Capture the cell that displays the provided text and extract its (x, y) central coordinate. 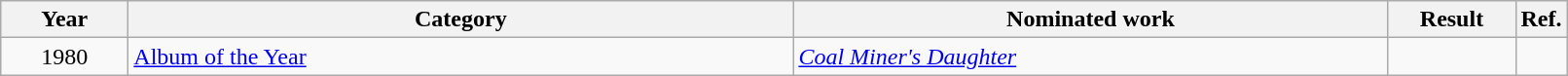
Album of the Year (461, 57)
Result (1452, 19)
Category (461, 19)
Year (64, 19)
Nominated work (1090, 19)
Coal Miner's Daughter (1090, 57)
1980 (64, 57)
Ref. (1542, 19)
